Locate the cell with the specified text and output its (x, y) center coordinate. 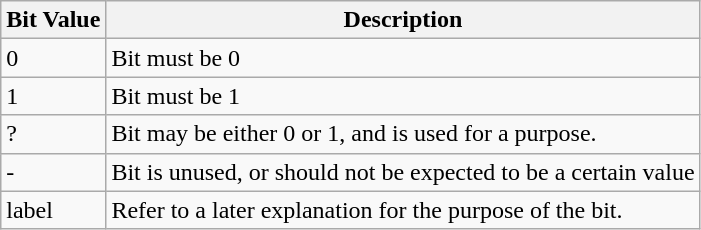
1 (54, 96)
0 (54, 58)
label (54, 210)
Bit is unused, or should not be expected to be a certain value (403, 172)
Description (403, 20)
- (54, 172)
? (54, 134)
Bit Value (54, 20)
Bit must be 0 (403, 58)
Bit must be 1 (403, 96)
Refer to a later explanation for the purpose of the bit. (403, 210)
Bit may be either 0 or 1, and is used for a purpose. (403, 134)
